Search for the cell housing the specified text and yield its [X, Y] center coordinate. 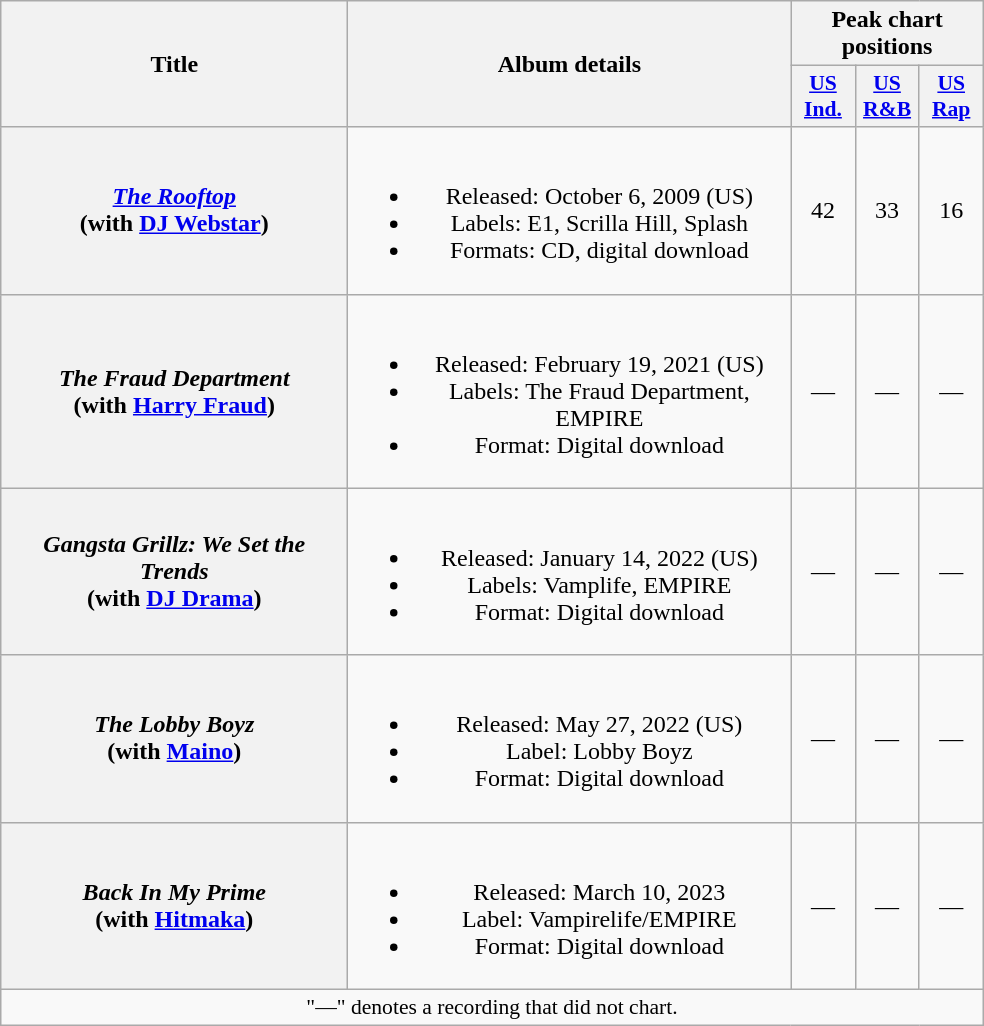
Released: May 27, 2022 (US)Label: Lobby BoyzFormat: Digital download [570, 738]
USR&B [887, 96]
Gangsta Grillz: We Set the Trends(with DJ Drama) [174, 572]
33 [887, 210]
Title [174, 64]
USInd. [823, 96]
16 [951, 210]
Released: October 6, 2009 (US)Labels: E1, Scrilla Hill, SplashFormats: CD, digital download [570, 210]
Peak chart positions [887, 34]
"—" denotes a recording that did not chart. [492, 1007]
Released: March 10, 2023Label: Vampirelife/EMPIREFormat: Digital download [570, 906]
The Lobby Boyz(with Maino) [174, 738]
The Fraud Department(with Harry Fraud) [174, 391]
Released: February 19, 2021 (US)Labels: The Fraud Department, EMPIREFormat: Digital download [570, 391]
USRap [951, 96]
42 [823, 210]
Album details [570, 64]
Back In My Prime(with Hitmaka) [174, 906]
The Rooftop(with DJ Webstar) [174, 210]
Released: January 14, 2022 (US)Labels: Vamplife, EMPIREFormat: Digital download [570, 572]
